Detect which cell encompasses the target text, then output its [X, Y] center coordinate. 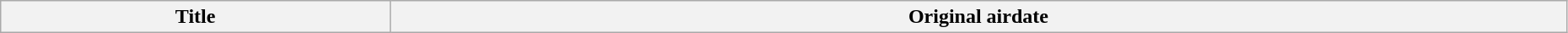
Title [196, 17]
Original airdate [978, 17]
